Determine the (x, y) coordinate at the center of the cell enclosing the given text.  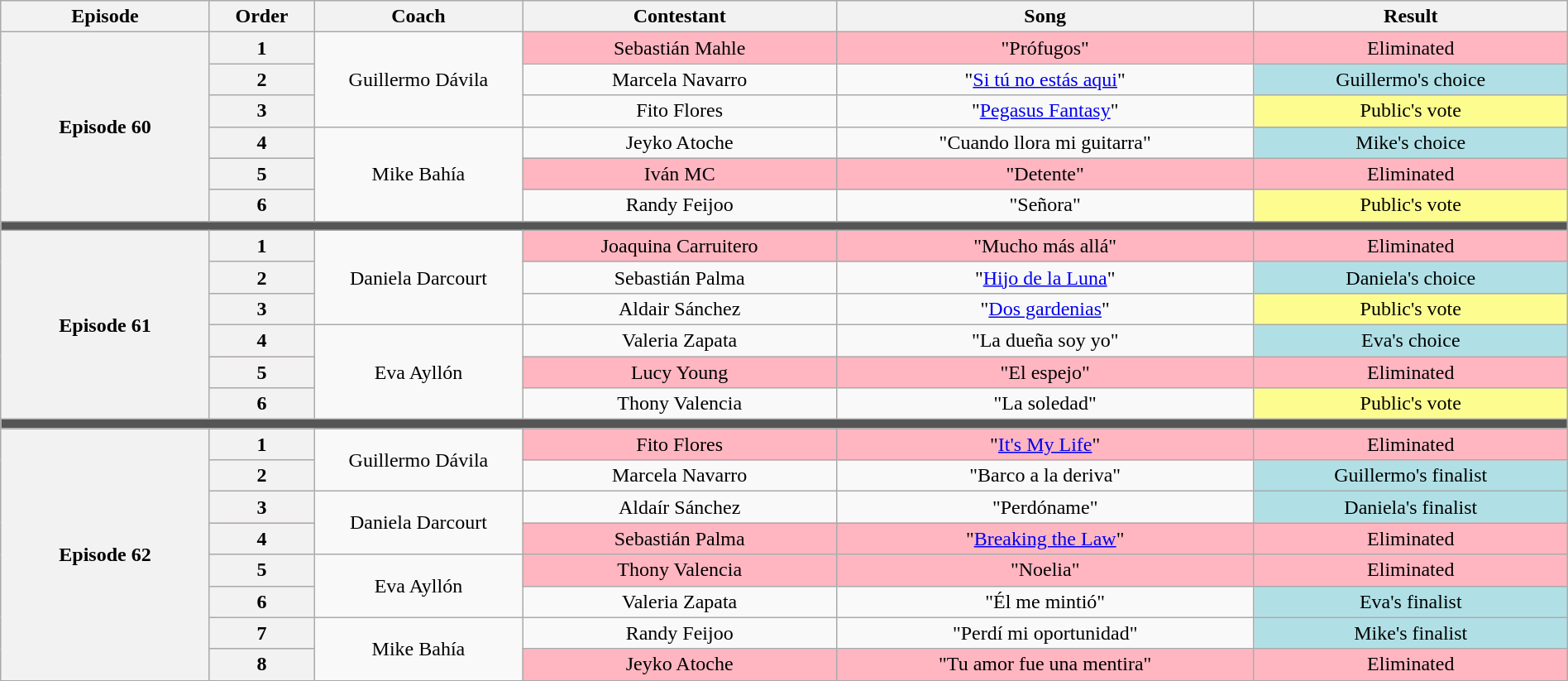
"La soledad" (1045, 404)
Episode (106, 17)
Iván MC (680, 174)
"It's My Life" (1045, 444)
Aldair Sánchez (680, 309)
"Perdóname" (1045, 507)
Sebastián Mahle (680, 48)
Episode 60 (106, 127)
Guillermo's finalist (1411, 476)
Lucy Young (680, 372)
"Tu amor fue una mentira" (1045, 664)
"Él me mintió" (1045, 602)
"La dueña soy yo" (1045, 340)
"Prófugos" (1045, 48)
"Cuando llora mi guitarra" (1045, 142)
"Hijo de la Luna" (1045, 277)
"Pegasus Fantasy" (1045, 111)
Eva's finalist (1411, 602)
"Dos gardenias" (1045, 309)
Mike's choice (1411, 142)
"Señora" (1045, 205)
Daniela's choice (1411, 277)
Episode 62 (106, 554)
Guillermo's choice (1411, 79)
"Perdí mi oportunidad" (1045, 633)
8 (261, 664)
Eva's choice (1411, 340)
Coach (418, 17)
Episode 61 (106, 324)
Order (261, 17)
"Mucho más allá" (1045, 246)
"Barco a la deriva" (1045, 476)
"Si tú no estás aqui" (1045, 79)
Aldaír Sánchez (680, 507)
"Noelia" (1045, 570)
Contestant (680, 17)
"Breaking the Law" (1045, 539)
"Detente" (1045, 174)
Mike's finalist (1411, 633)
Daniela's finalist (1411, 507)
7 (261, 633)
Result (1411, 17)
"El espejo" (1045, 372)
Song (1045, 17)
Joaquina Carruitero (680, 246)
